Detect which cell encompasses the target text, then output its (x, y) center coordinate. 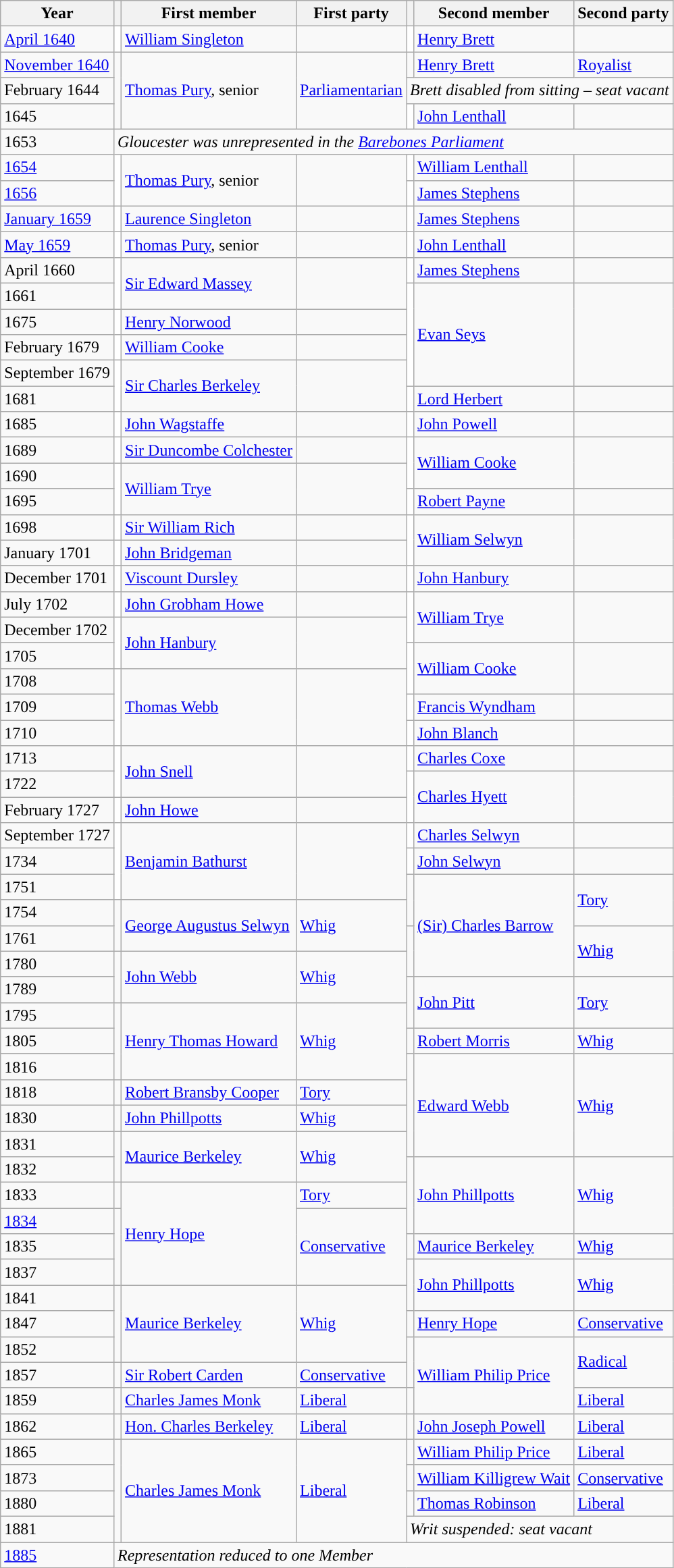
1654 (57, 167)
John Blanch (494, 732)
First member (209, 13)
Sir William Rich (209, 527)
1880 (57, 1503)
1689 (57, 450)
Francis Wyndham (494, 707)
1705 (57, 655)
December 1701 (57, 578)
Benjamin Bathurst (209, 861)
1835 (57, 1247)
September 1727 (57, 836)
1881 (57, 1529)
William Singleton (209, 39)
Thomas Robinson (494, 1503)
1709 (57, 707)
May 1659 (57, 244)
1830 (57, 1118)
Charles Selwyn (494, 836)
1862 (57, 1426)
Robert Bransby Cooper (209, 1092)
1695 (57, 502)
1837 (57, 1272)
Sir Robert Carden (209, 1375)
1857 (57, 1375)
Robert Morris (494, 1041)
1885 (57, 1555)
1685 (57, 425)
Robert Payne (494, 502)
Henry Thomas Howard (209, 1041)
Second member (494, 13)
1852 (57, 1349)
First party (351, 13)
February 1644 (57, 90)
February 1679 (57, 348)
Gloucester was unrepresented in the Barebones Parliament (393, 142)
1873 (57, 1478)
1661 (57, 296)
John Snell (209, 772)
John Wagstaffe (209, 425)
1645 (57, 116)
1734 (57, 861)
1832 (57, 1170)
Sir Charles Berkeley (209, 386)
1675 (57, 322)
Charles Coxe (494, 759)
1713 (57, 759)
William Killigrew Wait (494, 1478)
1789 (57, 990)
John Selwyn (494, 861)
1795 (57, 1015)
Brett disabled from sitting – seat vacant (540, 90)
John Powell (494, 425)
1847 (57, 1324)
Lord Herbert (494, 399)
Representation reduced to one Member (393, 1555)
1859 (57, 1401)
Second party (623, 13)
September 1679 (57, 373)
January 1659 (57, 219)
1754 (57, 913)
Viscount Dursley (209, 578)
December 1702 (57, 630)
Sir Edward Massey (209, 283)
1831 (57, 1144)
Evan Seys (494, 334)
April 1660 (57, 270)
1761 (57, 938)
Year (57, 13)
April 1640 (57, 39)
1722 (57, 784)
(Sir) Charles Barrow (494, 925)
William Selwyn (494, 540)
Thomas Webb (209, 707)
Writ suspended: seat vacant (540, 1529)
John Grobham Howe (209, 604)
George Augustus Selwyn (209, 925)
Royalist (623, 65)
February 1727 (57, 810)
Laurence Singleton (209, 219)
Sir Duncombe Colchester (209, 450)
John Pitt (494, 1002)
1818 (57, 1092)
John Webb (209, 977)
John Howe (209, 810)
1816 (57, 1066)
1780 (57, 964)
John Joseph Powell (494, 1426)
1833 (57, 1195)
November 1640 (57, 65)
1841 (57, 1298)
Henry Norwood (209, 322)
John Bridgeman (209, 553)
1751 (57, 887)
Parliamentarian (351, 90)
July 1702 (57, 604)
Hon. Charles Berkeley (209, 1426)
Charles Hyett (494, 797)
1690 (57, 476)
1805 (57, 1041)
1834 (57, 1221)
1653 (57, 142)
1710 (57, 732)
William Lenthall (494, 167)
1865 (57, 1452)
Radical (623, 1362)
January 1701 (57, 553)
1656 (57, 193)
1708 (57, 681)
1698 (57, 527)
1681 (57, 399)
Edward Webb (494, 1105)
